Return the [X, Y] coordinate for the center point of the cell that contains the specified text.  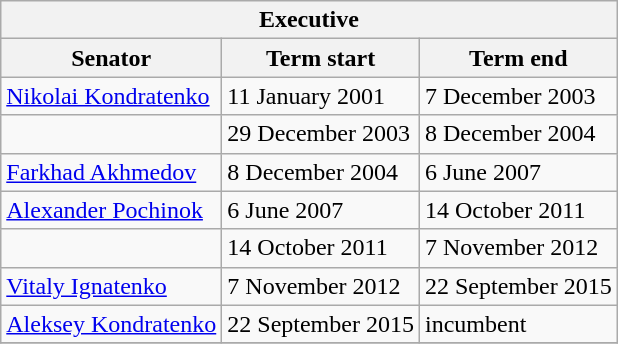
Term end [518, 58]
7 December 2003 [518, 96]
Farkhad Akhmedov [112, 172]
incumbent [518, 324]
Vitaly Ignatenko [112, 286]
29 December 2003 [321, 134]
11 January 2001 [321, 96]
Nikolai Kondratenko [112, 96]
Aleksey Kondratenko [112, 324]
Alexander Pochinok [112, 210]
Senator [112, 58]
Term start [321, 58]
Executive [309, 20]
